For the text-containing cell, return its midpoint in (X, Y) coordinate format. 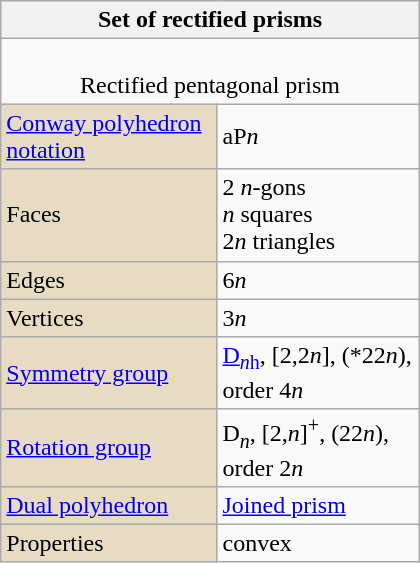
Conway polyhedron notation (109, 136)
Symmetry group (109, 372)
Rotation group (109, 447)
6n (318, 280)
2 n-gonsn squares2n triangles (318, 215)
convex (318, 543)
Joined prism (318, 505)
Set of rectified prisms (210, 20)
aPn (318, 136)
Edges (109, 280)
Rectified pentagonal prism (210, 72)
Faces (109, 215)
Dn, [2,n]+, (22n), order 2n (318, 447)
Vertices (109, 318)
Properties (109, 543)
Dnh, [2,2n], (*22n), order 4n (318, 372)
3n (318, 318)
Dual polyhedron (109, 505)
